Capture the cell that displays the provided text and extract its [x, y] central coordinate. 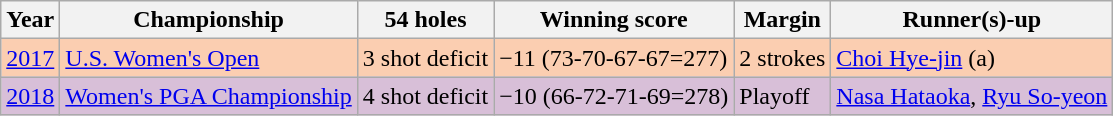
U.S. Women's Open [208, 58]
Margin [782, 20]
Choi Hye-jin (a) [972, 58]
Women's PGA Championship [208, 96]
3 shot deficit [425, 58]
Winning score [614, 20]
54 holes [425, 20]
2018 [30, 96]
2017 [30, 58]
4 shot deficit [425, 96]
−11 (73-70-67-67=277) [614, 58]
Year [30, 20]
Runner(s)-up [972, 20]
Playoff [782, 96]
2 strokes [782, 58]
Nasa Hataoka, Ryu So-yeon [972, 96]
Championship [208, 20]
−10 (66-72-71-69=278) [614, 96]
